Return (X, Y) of the center of cell containing provided text 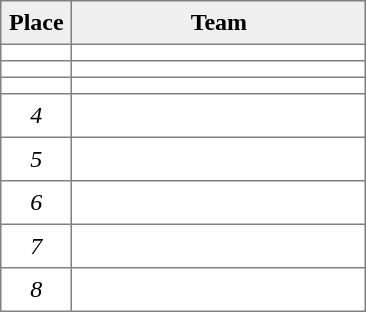
8 (36, 290)
Team (219, 23)
Place (36, 23)
4 (36, 116)
7 (36, 246)
6 (36, 203)
5 (36, 159)
